Scan for the cell matching the given text and deliver its (x, y) coordinate at center. 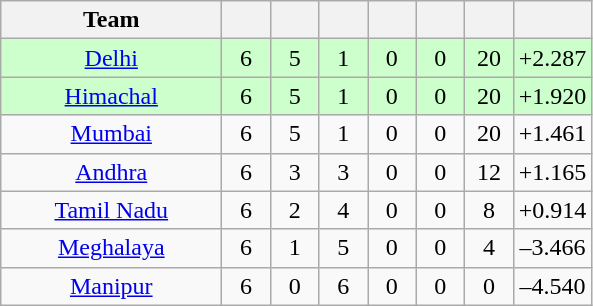
Delhi (112, 58)
Andhra (112, 172)
Himachal (112, 96)
+1.920 (552, 96)
2 (294, 210)
12 (490, 172)
Team (112, 20)
+1.461 (552, 134)
–3.466 (552, 248)
Tamil Nadu (112, 210)
Meghalaya (112, 248)
8 (490, 210)
–4.540 (552, 286)
Mumbai (112, 134)
+2.287 (552, 58)
+0.914 (552, 210)
Manipur (112, 286)
+1.165 (552, 172)
